Capture the cell that displays the provided text and extract its [x, y] central coordinate. 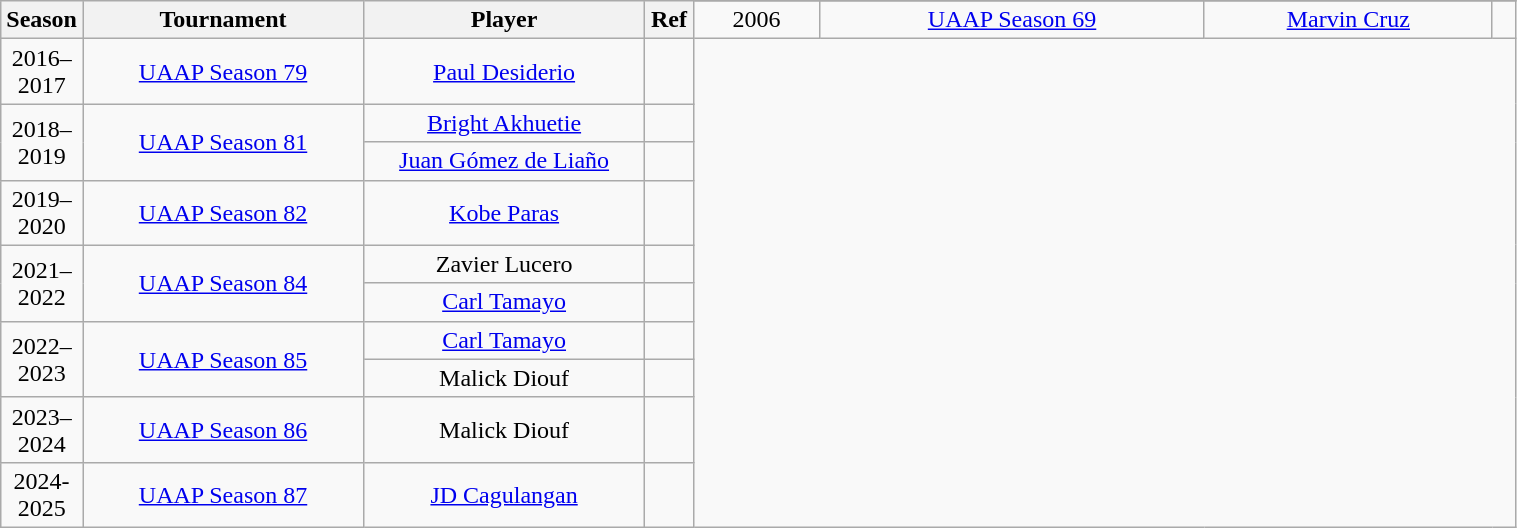
Juan Gómez de Liaño [504, 161]
Player [504, 20]
Ref [670, 20]
Paul Desiderio [504, 72]
2024-2025 [42, 494]
2019–2020 [42, 212]
2018–2019 [42, 142]
UAAP Season 84 [222, 283]
UAAP Season 81 [222, 142]
UAAP Season 69 [1012, 20]
Kobe Paras [504, 212]
UAAP Season 87 [222, 494]
UAAP Season 79 [222, 72]
UAAP Season 86 [222, 430]
JD Cagulangan [504, 494]
UAAP Season 82 [222, 212]
Tournament [222, 20]
2006 [756, 20]
2023–2024 [42, 430]
UAAP Season 85 [222, 359]
2022–2023 [42, 359]
Zavier Lucero [504, 264]
2021–2022 [42, 283]
Bright Akhuetie [504, 123]
2016–2017 [42, 72]
Season [42, 20]
Marvin Cruz [1348, 20]
